Extract the [x, y] coordinate from the center of the cell holding the provided text.  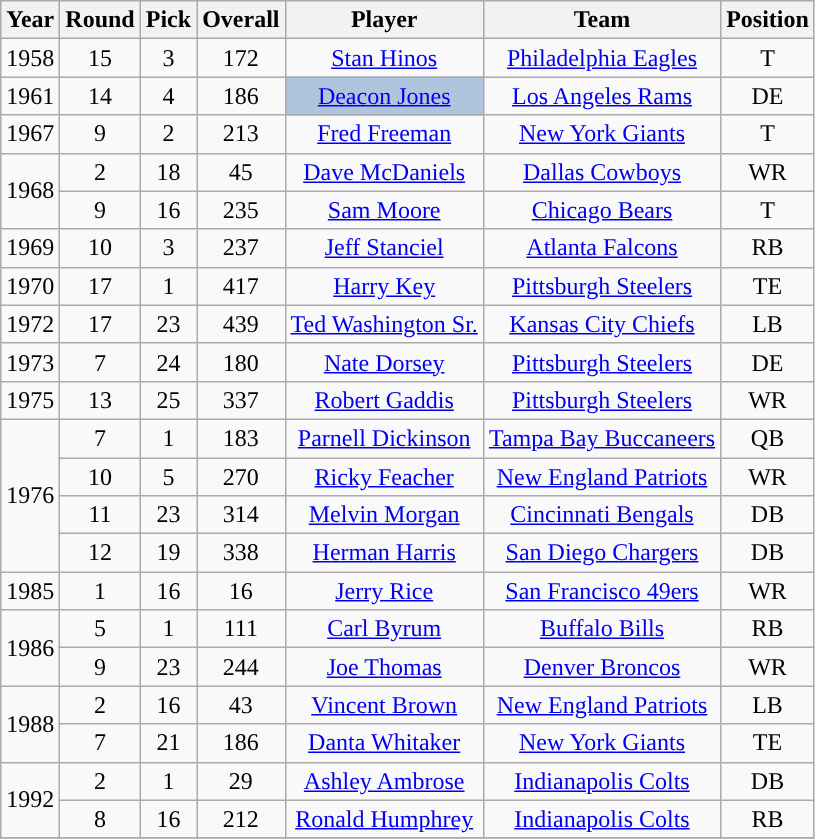
19 [168, 553]
11 [100, 515]
417 [241, 286]
Robert Gaddis [384, 400]
24 [168, 362]
1961 [30, 96]
237 [241, 248]
Year [30, 20]
Tampa Bay Buccaneers [602, 438]
Round [100, 20]
15 [100, 58]
Kansas City Chiefs [602, 324]
Ricky Feacher [384, 477]
Overall [241, 20]
13 [100, 400]
1992 [30, 800]
Melvin Morgan [384, 515]
1988 [30, 724]
1968 [30, 191]
1972 [30, 324]
Position [768, 20]
Atlanta Falcons [602, 248]
21 [168, 743]
172 [241, 58]
338 [241, 553]
Parnell Dickinson [384, 438]
Carl Byrum [384, 629]
180 [241, 362]
1986 [30, 648]
Los Angeles Rams [602, 96]
43 [241, 705]
Buffalo Bills [602, 629]
Fred Freeman [384, 134]
111 [241, 629]
Joe Thomas [384, 667]
Deacon Jones [384, 96]
Team [602, 20]
Denver Broncos [602, 667]
Pick [168, 20]
183 [241, 438]
Dave McDaniels [384, 172]
Cincinnati Bengals [602, 515]
14 [100, 96]
235 [241, 210]
29 [241, 781]
Stan Hinos [384, 58]
25 [168, 400]
Nate Dorsey [384, 362]
8 [100, 819]
270 [241, 477]
1958 [30, 58]
Jeff Stanciel [384, 248]
Chicago Bears [602, 210]
San Diego Chargers [602, 553]
45 [241, 172]
12 [100, 553]
1973 [30, 362]
337 [241, 400]
Harry Key [384, 286]
Ted Washington Sr. [384, 324]
212 [241, 819]
Ronald Humphrey [384, 819]
244 [241, 667]
1985 [30, 591]
1975 [30, 400]
1976 [30, 495]
Sam Moore [384, 210]
Player [384, 20]
Herman Harris [384, 553]
213 [241, 134]
Vincent Brown [384, 705]
Philadelphia Eagles [602, 58]
QB [768, 438]
Danta Whitaker [384, 743]
Jerry Rice [384, 591]
1970 [30, 286]
4 [168, 96]
1967 [30, 134]
439 [241, 324]
314 [241, 515]
1969 [30, 248]
18 [168, 172]
Dallas Cowboys [602, 172]
San Francisco 49ers [602, 591]
Ashley Ambrose [384, 781]
